Pinpoint the cell where the given text exists, returning its [X, Y] midpoint coordinate. 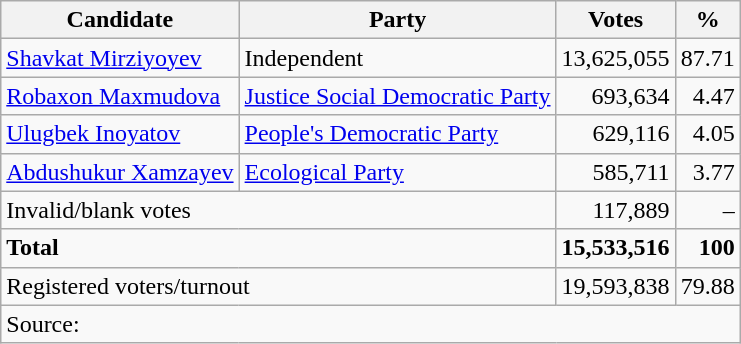
% [708, 20]
693,634 [616, 96]
Total [278, 248]
3.77 [708, 172]
585,711 [616, 172]
Justice Social Democratic Party [398, 96]
15,533,516 [616, 248]
People's Democratic Party [398, 134]
Registered voters/turnout [278, 286]
– [708, 210]
Votes [616, 20]
Robaxon Maxmudova [120, 96]
87.71 [708, 58]
Party [398, 20]
629,116 [616, 134]
4.47 [708, 96]
Ecological Party [398, 172]
100 [708, 248]
4.05 [708, 134]
Invalid/blank votes [278, 210]
Ulugbek Inoyatov [120, 134]
Shavkat Mirziyoyev [120, 58]
Independent [398, 58]
Source: [370, 324]
13,625,055 [616, 58]
Candidate [120, 20]
79.88 [708, 286]
19,593,838 [616, 286]
Abdushukur Xamzayev [120, 172]
117,889 [616, 210]
